Scan for the cell matching the given text and deliver its (x, y) coordinate at center. 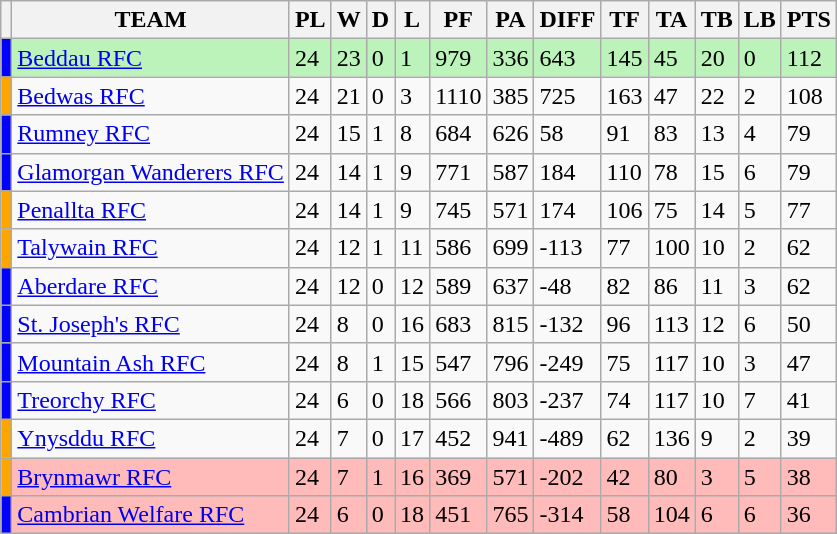
4 (760, 134)
83 (672, 134)
683 (458, 324)
803 (510, 400)
100 (672, 248)
PA (510, 20)
-48 (568, 286)
13 (716, 134)
DIFF (568, 20)
TF (624, 20)
369 (458, 477)
-113 (568, 248)
82 (624, 286)
Treorchy RFC (151, 400)
699 (510, 248)
D (380, 20)
547 (458, 362)
626 (510, 134)
108 (808, 96)
Talywain RFC (151, 248)
451 (458, 515)
106 (624, 210)
L (412, 20)
684 (458, 134)
771 (458, 172)
50 (808, 324)
20 (716, 58)
17 (412, 438)
815 (510, 324)
765 (510, 515)
45 (672, 58)
-132 (568, 324)
91 (624, 134)
336 (510, 58)
74 (624, 400)
112 (808, 58)
-314 (568, 515)
452 (458, 438)
104 (672, 515)
96 (624, 324)
586 (458, 248)
Penallta RFC (151, 210)
1110 (458, 96)
Aberdare RFC (151, 286)
Mountain Ash RFC (151, 362)
Brynmawr RFC (151, 477)
78 (672, 172)
-249 (568, 362)
Bedwas RFC (151, 96)
21 (348, 96)
385 (510, 96)
979 (458, 58)
Glamorgan Wanderers RFC (151, 172)
38 (808, 477)
22 (716, 96)
113 (672, 324)
145 (624, 58)
Beddau RFC (151, 58)
39 (808, 438)
174 (568, 210)
TEAM (151, 20)
-489 (568, 438)
745 (458, 210)
W (348, 20)
-202 (568, 477)
86 (672, 286)
163 (624, 96)
TA (672, 20)
PF (458, 20)
725 (568, 96)
643 (568, 58)
23 (348, 58)
Rumney RFC (151, 134)
PTS (808, 20)
Ynysddu RFC (151, 438)
941 (510, 438)
637 (510, 286)
LB (760, 20)
41 (808, 400)
PL (310, 20)
589 (458, 286)
136 (672, 438)
566 (458, 400)
110 (624, 172)
TB (716, 20)
184 (568, 172)
42 (624, 477)
Cambrian Welfare RFC (151, 515)
St. Joseph's RFC (151, 324)
796 (510, 362)
-237 (568, 400)
587 (510, 172)
36 (808, 515)
80 (672, 477)
